Provide the [x, y] coordinate of the cell's center where the given text is located.  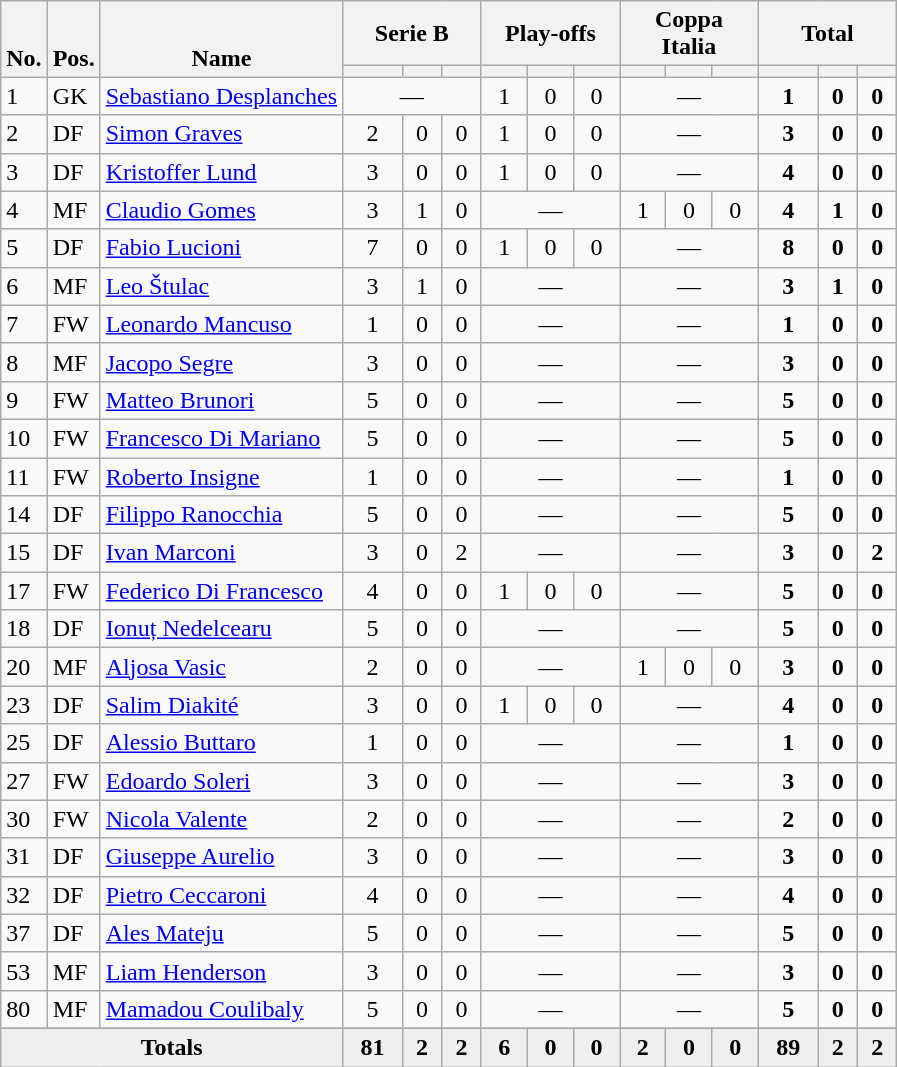
Coppa Italia [690, 34]
Fabio Lucioni [221, 248]
Francesco Di Mariano [221, 438]
9 [24, 400]
Total [828, 34]
Federico Di Francesco [221, 591]
Claudio Gomes [221, 210]
Jacopo Segre [221, 362]
37 [24, 933]
10 [24, 438]
Pos. [74, 39]
Edoardo Soleri [221, 781]
Mamadou Coulibaly [221, 1009]
Leo Štulac [221, 286]
No. [24, 39]
18 [24, 629]
Ionuț Nedelcearu [221, 629]
GK [74, 96]
23 [24, 705]
Liam Henderson [221, 971]
15 [24, 553]
Aljosa Vasic [221, 667]
80 [24, 1009]
81 [373, 1047]
Alessio Buttaro [221, 743]
Giuseppe Aurelio [221, 857]
Pietro Ceccaroni [221, 895]
Nicola Valente [221, 819]
Salim Diakité [221, 705]
Ivan Marconi [221, 553]
Totals [172, 1047]
17 [24, 591]
53 [24, 971]
Filippo Ranocchia [221, 515]
Sebastiano Desplanches [221, 96]
20 [24, 667]
25 [24, 743]
Ales Mateju [221, 933]
89 [788, 1047]
30 [24, 819]
Simon Graves [221, 134]
Serie B [412, 34]
27 [24, 781]
Leonardo Mancuso [221, 324]
14 [24, 515]
Matteo Brunori [221, 400]
11 [24, 477]
32 [24, 895]
Name [221, 39]
Kristoffer Lund [221, 172]
Play-offs [550, 34]
31 [24, 857]
Roberto Insigne [221, 477]
